Search for the cell housing the specified text and yield its [X, Y] center coordinate. 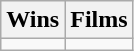
Wins [33, 20]
Films [99, 20]
